Return the (X, Y) coordinate for the center point of the cell that contains the specified text.  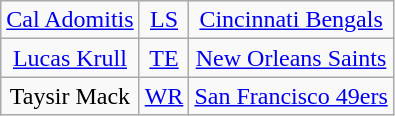
Taysir Mack (70, 96)
Cincinnati Bengals (291, 20)
San Francisco 49ers (291, 96)
LS (164, 20)
Lucas Krull (70, 58)
New Orleans Saints (291, 58)
WR (164, 96)
TE (164, 58)
Cal Adomitis (70, 20)
